Capture the cell that displays the provided text and extract its [x, y] central coordinate. 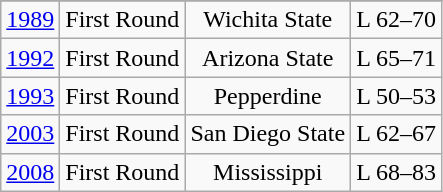
Arizona State [268, 58]
San Diego State [268, 134]
1993 [30, 96]
L 62–70 [396, 20]
2003 [30, 134]
1989 [30, 20]
2008 [30, 172]
L 62–67 [396, 134]
L 68–83 [396, 172]
Wichita State [268, 20]
Mississippi [268, 172]
L 50–53 [396, 96]
Pepperdine [268, 96]
L 65–71 [396, 58]
1992 [30, 58]
